Provide the [x, y] coordinate of the cell's center where the given text is located.  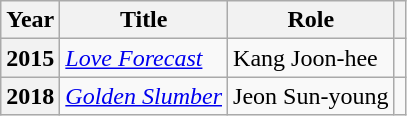
Title [144, 20]
Role [311, 20]
2018 [30, 96]
Kang Joon-hee [311, 58]
Year [30, 20]
Golden Slumber [144, 96]
Jeon Sun-young [311, 96]
2015 [30, 58]
Love Forecast [144, 58]
